Detect which cell encompasses the target text, then output its (X, Y) center coordinate. 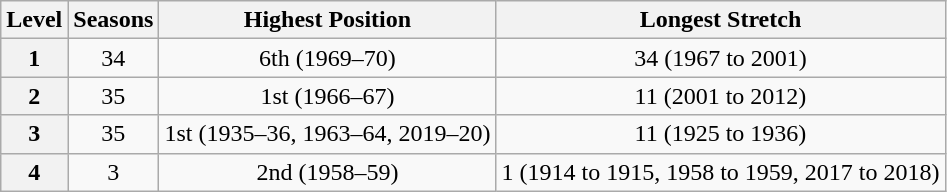
34 (114, 58)
1 (34, 58)
Level (34, 20)
34 (1967 to 2001) (720, 58)
1st (1966–67) (328, 96)
11 (2001 to 2012) (720, 96)
2 (34, 96)
Seasons (114, 20)
Highest Position (328, 20)
1st (1935–36, 1963–64, 2019–20) (328, 134)
4 (34, 172)
11 (1925 to 1936) (720, 134)
Longest Stretch (720, 20)
6th (1969–70) (328, 58)
1 (1914 to 1915, 1958 to 1959, 2017 to 2018) (720, 172)
2nd (1958–59) (328, 172)
